From the cell containing the given text, extract its center point as [x, y] coordinate. 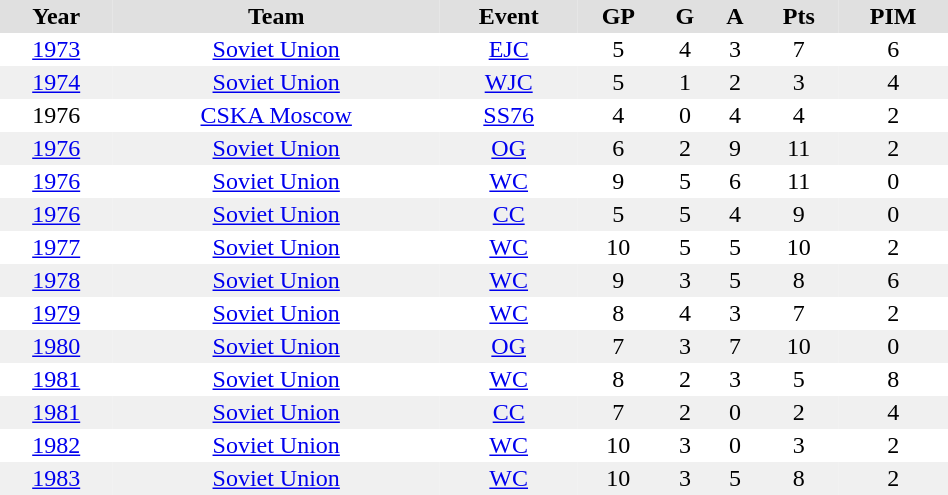
A [736, 16]
1983 [56, 478]
1973 [56, 50]
Pts [798, 16]
WJC [508, 82]
1978 [56, 280]
PIM [893, 16]
1 [684, 82]
G [684, 16]
CSKA Moscow [276, 116]
Event [508, 16]
1979 [56, 314]
1980 [56, 346]
1974 [56, 82]
1982 [56, 446]
EJC [508, 50]
1977 [56, 248]
SS76 [508, 116]
Team [276, 16]
GP [618, 16]
Year [56, 16]
